Output the [X, Y] coordinate of the center of the cell containing the given text.  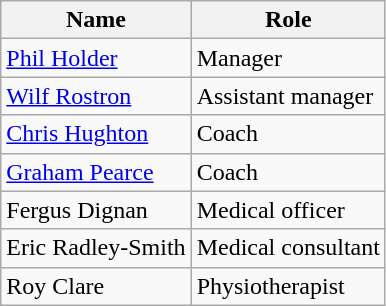
Chris Hughton [96, 134]
Physiotherapist [288, 286]
Assistant manager [288, 96]
Roy Clare [96, 286]
Role [288, 20]
Manager [288, 58]
Eric Radley-Smith [96, 248]
Medical consultant [288, 248]
Name [96, 20]
Fergus Dignan [96, 210]
Phil Holder [96, 58]
Graham Pearce [96, 172]
Wilf Rostron [96, 96]
Medical officer [288, 210]
